Find where the given text appears and provide that cell's center as [X, Y] coordinate. 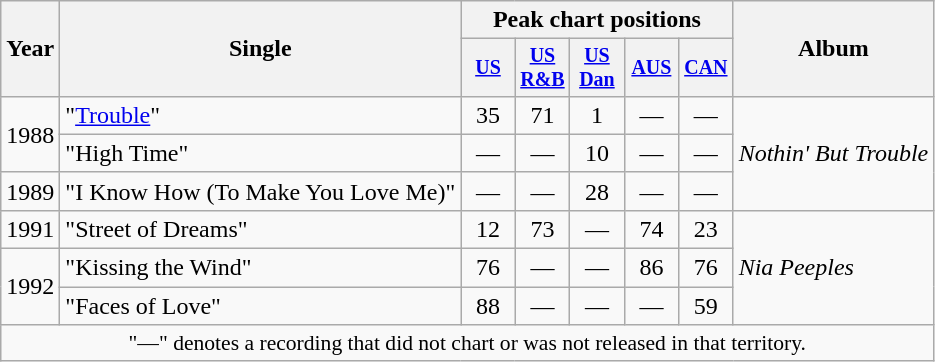
Single [260, 49]
Peak chart positions [597, 20]
Year [30, 49]
"Faces of Love" [260, 306]
Nia Peeples [834, 267]
1989 [30, 191]
"I Know How (To Make You Love Me)" [260, 191]
US [488, 68]
"—" denotes a recording that did not chart or was not released in that territory. [468, 343]
1 [597, 115]
10 [597, 153]
12 [488, 229]
USR&B [542, 68]
1991 [30, 229]
"High Time" [260, 153]
Nothin' But Trouble [834, 153]
1988 [30, 134]
1992 [30, 287]
USDan [597, 68]
71 [542, 115]
88 [488, 306]
CAN [706, 68]
28 [597, 191]
Album [834, 49]
74 [651, 229]
59 [706, 306]
"Trouble" [260, 115]
35 [488, 115]
86 [651, 268]
23 [706, 229]
73 [542, 229]
"Street of Dreams" [260, 229]
"Kissing the Wind" [260, 268]
AUS [651, 68]
